Pinpoint the cell where the given text exists, returning its (x, y) midpoint coordinate. 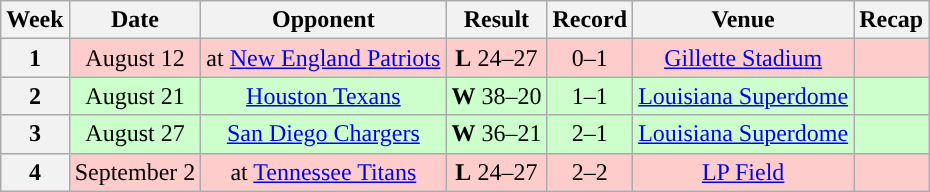
1–1 (590, 96)
W 38–20 (496, 96)
Recap (892, 20)
Venue (744, 20)
0–1 (590, 58)
W 36–21 (496, 134)
Gillette Stadium (744, 58)
Result (496, 20)
Opponent (324, 20)
Week (35, 20)
4 (35, 172)
Date (135, 20)
August 12 (135, 58)
August 21 (135, 96)
1 (35, 58)
2–2 (590, 172)
at New England Patriots (324, 58)
LP Field (744, 172)
2 (35, 96)
September 2 (135, 172)
at Tennessee Titans (324, 172)
Record (590, 20)
2–1 (590, 134)
Houston Texans (324, 96)
San Diego Chargers (324, 134)
August 27 (135, 134)
3 (35, 134)
